From the cell containing the given text, extract its center point as (X, Y) coordinate. 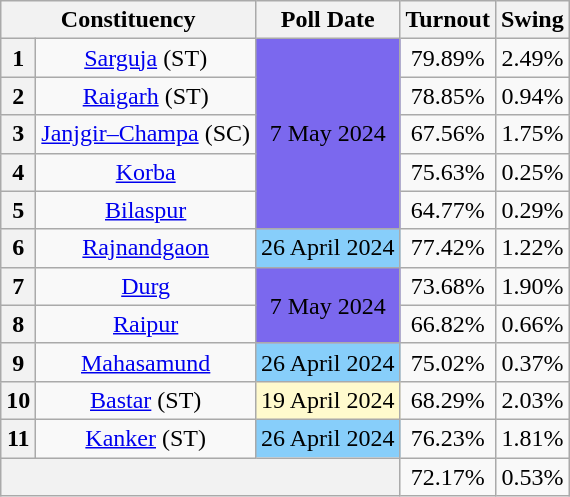
1.22% (532, 248)
Raigarh (ST) (146, 96)
66.82% (448, 324)
Mahasamund (146, 362)
1 (18, 58)
Korba (146, 172)
76.23% (448, 438)
10 (18, 400)
1.75% (532, 134)
0.29% (532, 210)
1.90% (532, 286)
19 April 2024 (328, 400)
2.49% (532, 58)
6 (18, 248)
Sarguja (ST) (146, 58)
73.68% (448, 286)
Swing (532, 20)
75.63% (448, 172)
79.89% (448, 58)
1.81% (532, 438)
Rajnandgaon (146, 248)
3 (18, 134)
2 (18, 96)
75.02% (448, 362)
Janjgir–Champa (SC) (146, 134)
Turnout (448, 20)
Bilaspur (146, 210)
Kanker (ST) (146, 438)
Constituency (128, 20)
2.03% (532, 400)
0.25% (532, 172)
Bastar (ST) (146, 400)
0.66% (532, 324)
4 (18, 172)
11 (18, 438)
67.56% (448, 134)
8 (18, 324)
72.17% (448, 477)
68.29% (448, 400)
78.85% (448, 96)
0.37% (532, 362)
Durg (146, 286)
5 (18, 210)
9 (18, 362)
0.94% (532, 96)
Poll Date (328, 20)
7 (18, 286)
64.77% (448, 210)
Raipur (146, 324)
0.53% (532, 477)
77.42% (448, 248)
